Extract the [X, Y] coordinate from the center of the cell holding the provided text.  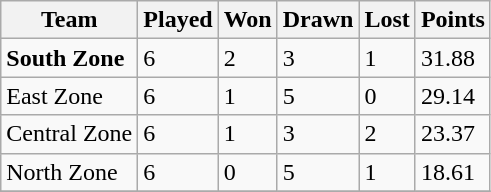
South Zone [70, 58]
31.88 [452, 58]
Won [248, 20]
Central Zone [70, 134]
23.37 [452, 134]
29.14 [452, 96]
Team [70, 20]
18.61 [452, 172]
East Zone [70, 96]
Drawn [318, 20]
Lost [387, 20]
North Zone [70, 172]
Played [178, 20]
Points [452, 20]
